Determine the (x, y) coordinate at the center of the cell enclosing the given text.  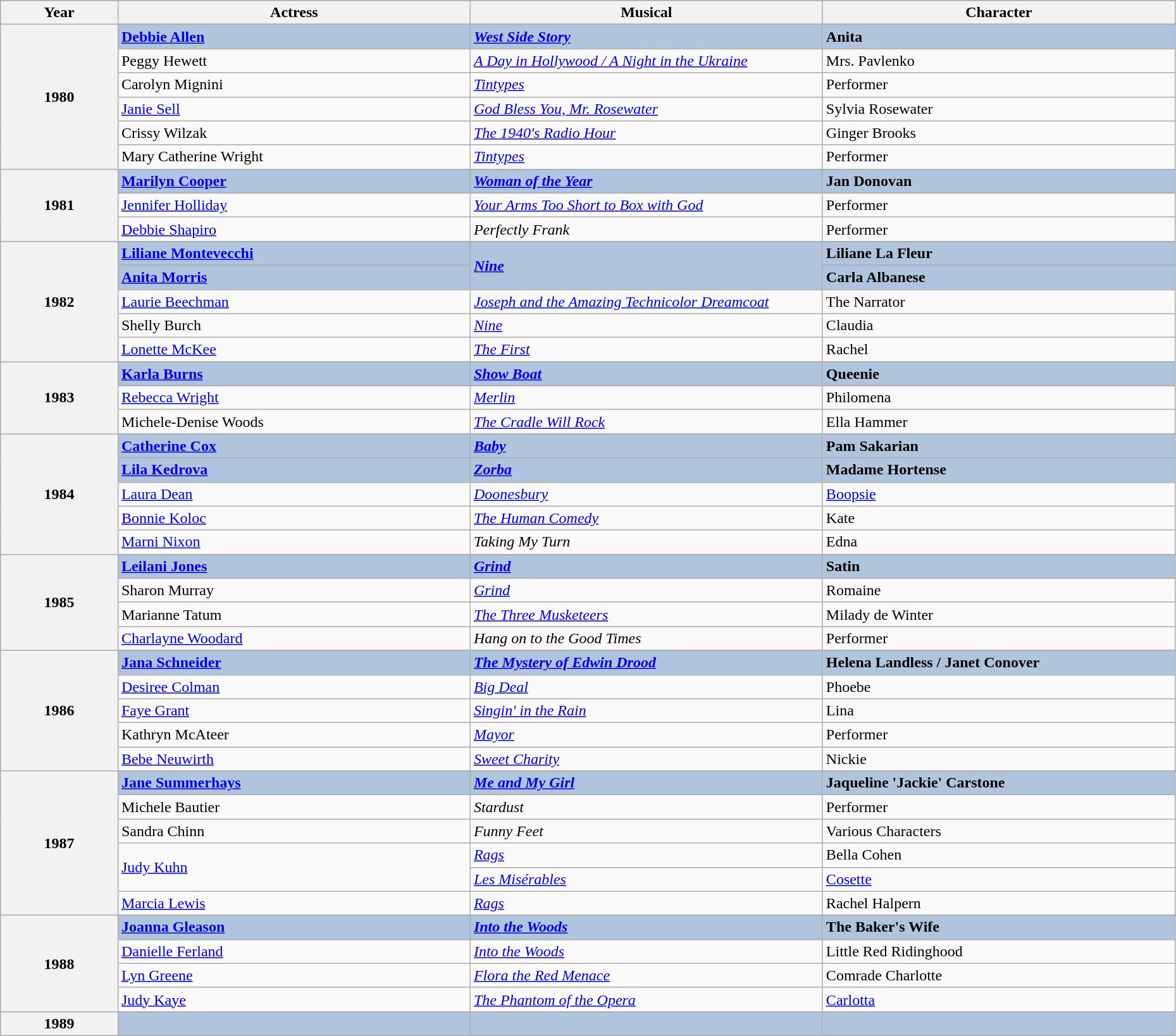
Mary Catherine Wright (294, 157)
1988 (59, 963)
Danielle Ferland (294, 951)
Desiree Colman (294, 686)
Charlayne Woodard (294, 638)
Big Deal (647, 686)
The Phantom of the Opera (647, 999)
Rachel (998, 350)
Your Arms Too Short to Box with God (647, 205)
1984 (59, 494)
Michele Bautier (294, 807)
Lonette McKee (294, 350)
The Cradle Will Rock (647, 422)
Doonesbury (647, 494)
Helena Landless / Janet Conover (998, 662)
Show Boat (647, 374)
Lila Kedrova (294, 470)
Karla Burns (294, 374)
Michele-Denise Woods (294, 422)
Sweet Charity (647, 759)
Marcia Lewis (294, 903)
Edna (998, 542)
Peggy Hewett (294, 61)
Actress (294, 13)
Marianne Tatum (294, 614)
The Mystery of Edwin Drood (647, 662)
Lina (998, 711)
Joanna Gleason (294, 927)
Phoebe (998, 686)
Boopsie (998, 494)
Joseph and the Amazing Technicolor Dreamcoat (647, 302)
Lyn Greene (294, 975)
Jane Summerhays (294, 783)
Judy Kuhn (294, 867)
Anita (998, 37)
1982 (59, 301)
Mrs. Pavlenko (998, 61)
Laura Dean (294, 494)
Romaine (998, 590)
Claudia (998, 326)
Me and My Girl (647, 783)
1987 (59, 843)
Crissy Wilzak (294, 133)
Rachel Halpern (998, 903)
Janie Sell (294, 109)
The First (647, 350)
Year (59, 13)
Laurie Beechman (294, 302)
Baby (647, 446)
The Three Musketeers (647, 614)
Singin' in the Rain (647, 711)
Woman of the Year (647, 181)
Liliane La Fleur (998, 253)
Liliane Montevecchi (294, 253)
Catherine Cox (294, 446)
Stardust (647, 807)
Carolyn Mignini (294, 85)
Milady de Winter (998, 614)
Jaqueline 'Jackie' Carstone (998, 783)
Carlotta (998, 999)
Debbie Shapiro (294, 229)
God Bless You, Mr. Rosewater (647, 109)
Funny Feet (647, 831)
Mayor (647, 735)
Flora the Red Menace (647, 975)
Anita Morris (294, 277)
The Narrator (998, 302)
Cosette (998, 879)
Debbie Allen (294, 37)
Bebe Neuwirth (294, 759)
Sylvia Rosewater (998, 109)
Hang on to the Good Times (647, 638)
Ella Hammer (998, 422)
Les Misérables (647, 879)
Zorba (647, 470)
Ginger Brooks (998, 133)
Merlin (647, 398)
Nickie (998, 759)
Perfectly Frank (647, 229)
Philomena (998, 398)
1981 (59, 205)
Satin (998, 566)
The 1940's Radio Hour (647, 133)
Character (998, 13)
1983 (59, 398)
Marni Nixon (294, 542)
The Human Comedy (647, 518)
Queenie (998, 374)
Judy Kaye (294, 999)
The Baker's Wife (998, 927)
1985 (59, 602)
Marilyn Cooper (294, 181)
1980 (59, 97)
Little Red Ridinghood (998, 951)
Madame Hortense (998, 470)
Pam Sakarian (998, 446)
Various Characters (998, 831)
1989 (59, 1023)
Jana Schneider (294, 662)
A Day in Hollywood / A Night in the Ukraine (647, 61)
Kate (998, 518)
1986 (59, 710)
Rebecca Wright (294, 398)
Musical (647, 13)
Taking My Turn (647, 542)
Kathryn McAteer (294, 735)
Faye Grant (294, 711)
Jennifer Holliday (294, 205)
Sandra Chinn (294, 831)
West Side Story (647, 37)
Comrade Charlotte (998, 975)
Shelly Burch (294, 326)
Bella Cohen (998, 855)
Bonnie Koloc (294, 518)
Jan Donovan (998, 181)
Carla Albanese (998, 277)
Sharon Murray (294, 590)
Leilani Jones (294, 566)
